Return the [x, y] coordinate for the center point of the cell that contains the specified text.  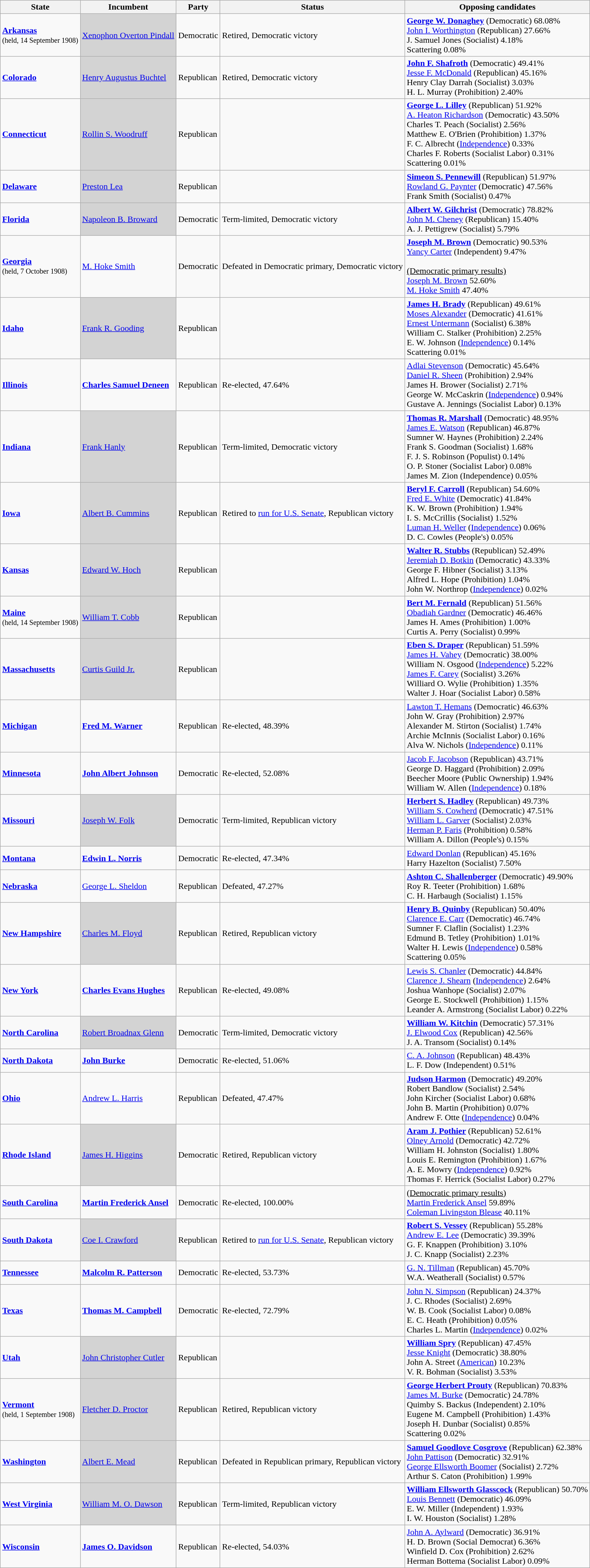
Nebraska [40, 886]
Re-elected, 52.08% [313, 773]
George W. Donaghey (Democratic) 68.08%John I. Worthington (Republican) 27.66%J. Samuel Jones (Socialist) 4.18%Scattering 0.08% [497, 35]
Rollin S. Woodruff [128, 134]
Wisconsin [40, 1546]
Charles Evans Hughes [128, 990]
South Carolina [40, 1202]
Colorado [40, 78]
Fred M. Warner [128, 726]
Ashton C. Shallenberger (Democratic) 49.90%Roy R. Teeter (Prohibition) 1.68%C. H. Harbaugh (Socialist) 1.15% [497, 886]
(Democratic primary results)Martin Frederick Ansel 59.89%Coleman Livingston Blease 40.11% [497, 1202]
State [40, 7]
Kansas [40, 570]
Joseph M. Brown (Democratic) 90.53%Yancy Carter (Independent) 9.47%(Democratic primary results)Joseph M. Brown 52.60%M. Hoke Smith 47.40% [497, 266]
Indiana [40, 446]
John Albert Johnson [128, 773]
C. A. Johnson (Republican) 48.43%L. F. Dow (Independent) 0.51% [497, 1060]
Idaho [40, 328]
Henry Augustus Buchtel [128, 78]
Martin Frederick Ansel [128, 1202]
Ohio [40, 1098]
Georgia(held, 7 October 1908) [40, 266]
Albert E. Mead [128, 1461]
Edwin L. Norris [128, 858]
North Dakota [40, 1060]
Joseph W. Folk [128, 821]
Connecticut [40, 134]
John F. Shafroth (Democratic) 49.41%Jesse F. McDonald (Republican) 45.16%Henry Clay Darrah (Socialist) 3.03%H. L. Murray (Prohibition) 2.40% [497, 78]
George L. Sheldon [128, 886]
Xenophon Overton Pindall [128, 35]
Defeated in Republican primary, Republican victory [313, 1461]
M. Hoke Smith [128, 266]
Re-elected, 48.39% [313, 726]
Edward W. Hoch [128, 570]
John A. Aylward (Democratic) 36.91%H. D. Brown (Social Democrat) 6.36%Winfield D. Cox (Prohibition) 2.62%Herman Bottema (Socialist Labor) 0.09% [497, 1546]
Maine(held, 14 September 1908) [40, 617]
Arkansas(held, 14 September 1908) [40, 35]
Utah [40, 1357]
Malcolm R. Patterson [128, 1273]
New Hampshire [40, 933]
Simeon S. Pennewill (Republican) 51.97%Rowland G. Paynter (Democratic) 47.56%Frank Smith (Socialist) 0.47% [497, 186]
James H. Higgins [128, 1155]
William M. O. Dawson [128, 1504]
Delaware [40, 186]
G. N. Tillman (Republican) 45.70%W.A. Weatherall (Socialist) 0.57% [497, 1273]
Vermont(held, 1 September 1908) [40, 1409]
William Ellsworth Glasscock (Republican) 50.70%Louis Bennett (Democratic) 46.09%E. W. Miller (Independent) 1.93%I. W. Houston (Socialist) 1.28% [497, 1504]
John Burke [128, 1060]
Washington [40, 1461]
Re-elected, 53.73% [313, 1273]
Party [198, 7]
Napoleon B. Broward [128, 219]
Robert Broadnax Glenn [128, 1033]
Opposing candidates [497, 7]
Albert W. Gilchrist (Democratic) 78.82%John M. Cheney (Republican) 15.40%A. J. Pettigrew (Socialist) 5.79% [497, 219]
Charles Samuel Deneen [128, 385]
Albert B. Cummins [128, 513]
Re-elected, 51.06% [313, 1060]
Re-elected, 47.34% [313, 858]
Defeated, 47.47% [313, 1098]
Thomas M. Campbell [128, 1310]
Andrew L. Harris [128, 1098]
Missouri [40, 821]
Florida [40, 219]
Frank Hanly [128, 446]
Minnesota [40, 773]
Rhode Island [40, 1155]
Re-elected, 72.79% [313, 1310]
Preston Lea [128, 186]
Jacob F. Jacobson (Republican) 43.71%George D. Haggard (Prohibition) 2.09%Beecher Moore (Public Ownership) 1.94%William W. Allen (Independence) 0.18% [497, 773]
Charles M. Floyd [128, 933]
Re-elected, 54.03% [313, 1546]
Curtis Guild Jr. [128, 669]
James O. Davidson [128, 1546]
William T. Cobb [128, 617]
Iowa [40, 513]
William W. Kitchin (Democratic) 57.31%J. Elwood Cox (Republican) 42.56%J. A. Transom (Socialist) 0.14% [497, 1033]
Coe I. Crawford [128, 1240]
North Carolina [40, 1033]
William Spry (Republican) 47.45%Jesse Knight (Democratic) 38.80%John A. Street (American) 10.23%V. R. Bohman (Socialist) 3.53% [497, 1357]
South Dakota [40, 1240]
Massachusetts [40, 669]
Re-elected, 100.00% [313, 1202]
Illinois [40, 385]
Defeated in Democratic primary, Democratic victory [313, 266]
John Christopher Cutler [128, 1357]
Incumbent [128, 7]
New York [40, 990]
Bert M. Fernald (Republican) 51.56%Obadiah Gardner (Democratic) 46.46%James H. Ames (Prohibition) 1.00%Curtis A. Perry (Socialist) 0.99% [497, 617]
Status [313, 7]
Robert S. Vessey (Republican) 55.28%Andrew E. Lee (Democratic) 39.39%G. F. Knappen (Prohibition) 3.10%J. C. Knapp (Socialist) 2.23% [497, 1240]
Re-elected, 47.64% [313, 385]
Fletcher D. Proctor [128, 1409]
Texas [40, 1310]
Defeated, 47.27% [313, 886]
Re-elected, 49.08% [313, 990]
West Virginia [40, 1504]
Frank R. Gooding [128, 328]
Edward Donlan (Republican) 45.16%Harry Hazelton (Socialist) 7.50% [497, 858]
Michigan [40, 726]
Montana [40, 858]
Tennessee [40, 1273]
